Provide the (x, y) coordinate of the cell's center where the given text is located.  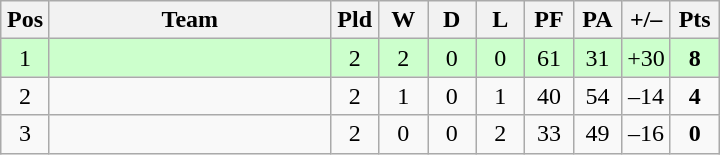
+/– (646, 20)
61 (550, 58)
D (452, 20)
4 (694, 96)
Pts (694, 20)
54 (598, 96)
33 (550, 134)
PA (598, 20)
40 (550, 96)
W (404, 20)
Team (190, 20)
8 (694, 58)
L (500, 20)
Pld (354, 20)
49 (598, 134)
3 (26, 134)
–16 (646, 134)
Pos (26, 20)
–14 (646, 96)
PF (550, 20)
+30 (646, 58)
31 (598, 58)
